Provide the (X, Y) coordinate of the cell's center where the given text is located.  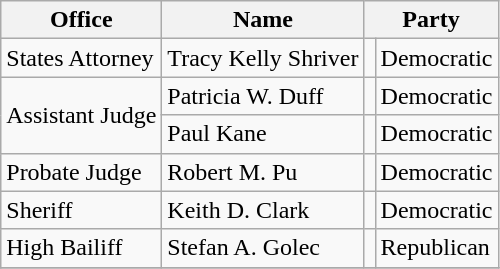
Office (82, 20)
Keith D. Clark (263, 210)
Sheriff (82, 210)
Republican (436, 248)
Assistant Judge (82, 115)
States Attorney (82, 58)
Robert M. Pu (263, 172)
Name (263, 20)
Stefan A. Golec (263, 248)
Tracy Kelly Shriver (263, 58)
High Bailiff (82, 248)
Probate Judge (82, 172)
Patricia W. Duff (263, 96)
Party (431, 20)
Paul Kane (263, 134)
